Capture the cell that displays the provided text and extract its [x, y] central coordinate. 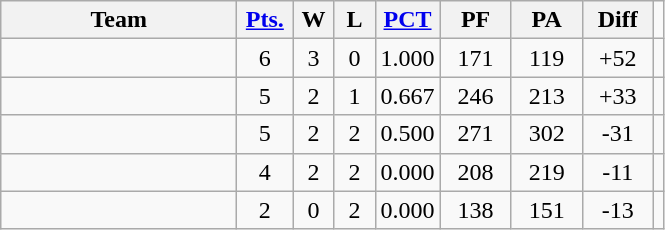
+33 [618, 96]
208 [476, 172]
Team [119, 20]
-31 [618, 134]
302 [546, 134]
271 [476, 134]
-11 [618, 172]
-13 [618, 210]
3 [314, 58]
PA [546, 20]
246 [476, 96]
Pts. [265, 20]
6 [265, 58]
W [314, 20]
1 [354, 96]
171 [476, 58]
0.500 [408, 134]
4 [265, 172]
119 [546, 58]
219 [546, 172]
PF [476, 20]
151 [546, 210]
PCT [408, 20]
1.000 [408, 58]
+52 [618, 58]
213 [546, 96]
138 [476, 210]
L [354, 20]
Diff [618, 20]
0.667 [408, 96]
